Return the (X, Y) coordinate for the center point of the cell that contains the specified text.  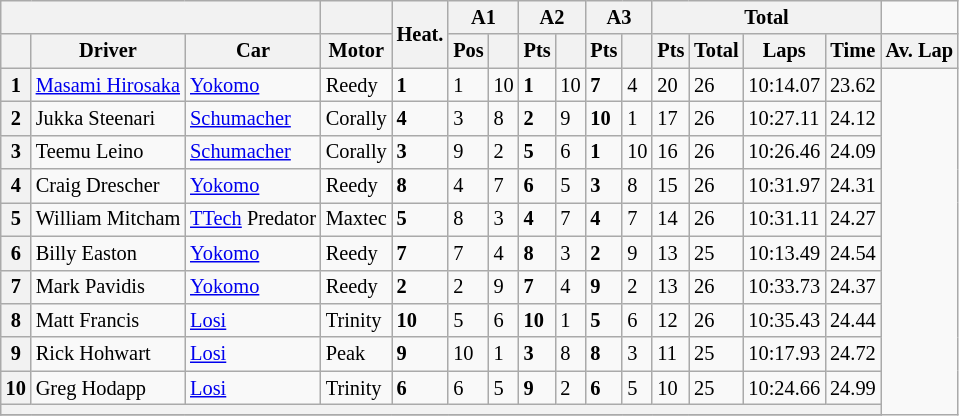
Av. Lap (920, 51)
14 (670, 219)
Masami Hirosaka (108, 85)
A3 (618, 17)
24.44 (853, 320)
15 (670, 186)
10:27.11 (784, 118)
10:17.93 (784, 354)
24.27 (853, 219)
24.09 (853, 152)
10:14.07 (784, 85)
Time (853, 51)
Greg Hodapp (108, 388)
16 (670, 152)
Rick Hohwart (108, 354)
24.54 (853, 253)
24.72 (853, 354)
24.12 (853, 118)
10:33.73 (784, 287)
17 (670, 118)
12 (670, 320)
10:24.66 (784, 388)
William Mitcham (108, 219)
Billy Easton (108, 253)
Craig Drescher (108, 186)
Maxtec (356, 219)
24.99 (853, 388)
A1 (483, 17)
Mark Pavidis (108, 287)
23.62 (853, 85)
10:26.46 (784, 152)
Peak (356, 354)
10:31.97 (784, 186)
10:31.11 (784, 219)
11 (670, 354)
Teemu Leino (108, 152)
24.37 (853, 287)
10:35.43 (784, 320)
Driver (108, 51)
Pos (468, 51)
Jukka Steenari (108, 118)
A2 (552, 17)
20 (670, 85)
24.31 (853, 186)
Laps (784, 51)
Matt Francis (108, 320)
Motor (356, 51)
Heat. (420, 34)
Car (253, 51)
10:13.49 (784, 253)
TTech Predator (253, 219)
